From the cell containing the given text, extract its center point as (X, Y) coordinate. 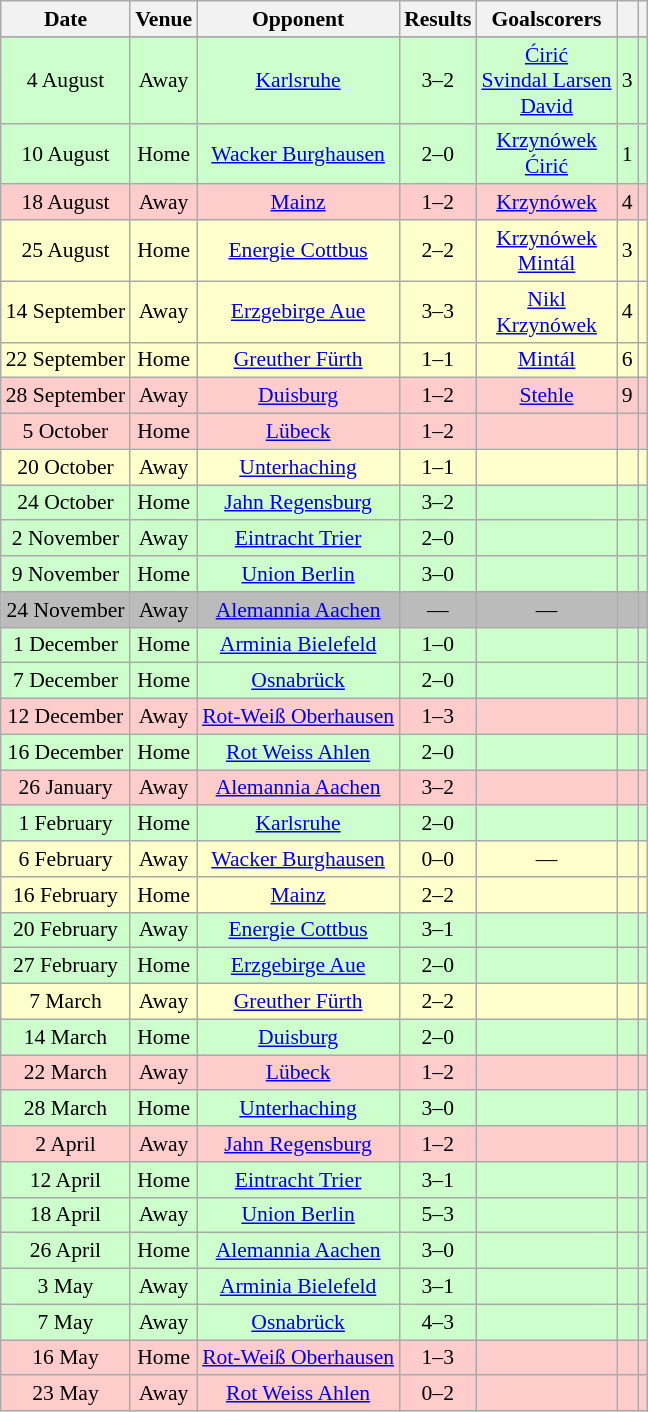
18 April (66, 1215)
Opponent (298, 19)
Goalscorers (546, 19)
3 May (66, 1287)
28 March (66, 1109)
3–3 (438, 312)
Mintál (546, 360)
5–3 (438, 1215)
22 March (66, 1073)
12 April (66, 1180)
7 May (66, 1322)
Stehle (546, 396)
6 February (66, 859)
14 March (66, 1037)
23 May (66, 1394)
Krzynówek Mintál (546, 250)
24 November (66, 610)
7 December (66, 681)
4 August (66, 80)
Nikl Krzynówek (546, 312)
26 April (66, 1251)
2 April (66, 1144)
Ćirić Svindal Larsen David (546, 80)
Krzynówek (546, 203)
16 May (66, 1358)
1–0 (438, 645)
2 November (66, 539)
16 December (66, 752)
24 October (66, 503)
26 January (66, 788)
Krzynówek Ćirić (546, 154)
16 February (66, 895)
9 November (66, 574)
27 February (66, 966)
22 September (66, 360)
4–3 (438, 1322)
20 February (66, 930)
0–2 (438, 1394)
9 (628, 396)
14 September (66, 312)
Date (66, 19)
25 August (66, 250)
Venue (164, 19)
18 August (66, 203)
5 October (66, 432)
28 September (66, 396)
1 February (66, 824)
1 (628, 154)
1 December (66, 645)
20 October (66, 467)
7 March (66, 1002)
Results (438, 19)
10 August (66, 154)
6 (628, 360)
0–0 (438, 859)
12 December (66, 717)
